Find where the given text appears and provide that cell's center as [x, y] coordinate. 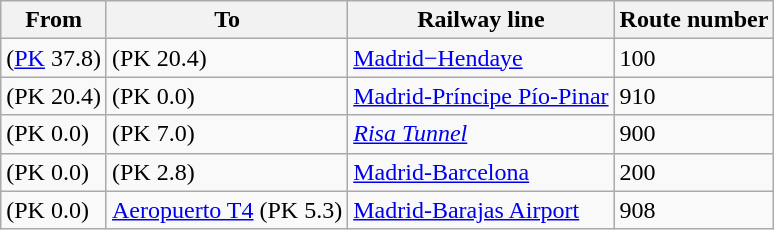
200 [694, 172]
Madrid-Príncipe Pío-Pinar [481, 96]
(PK 37.8) [54, 58]
To [226, 20]
Risa Tunnel [481, 134]
From [54, 20]
Madrid-Barcelona [481, 172]
Madrid-Barajas Airport [481, 210]
(PK 7.0) [226, 134]
910 [694, 96]
908 [694, 210]
100 [694, 58]
Aeropuerto T4 (PK 5.3) [226, 210]
Madrid−Hendaye [481, 58]
900 [694, 134]
Route number [694, 20]
(PK 2.8) [226, 172]
Railway line [481, 20]
